Capture the cell that displays the provided text and extract its [x, y] central coordinate. 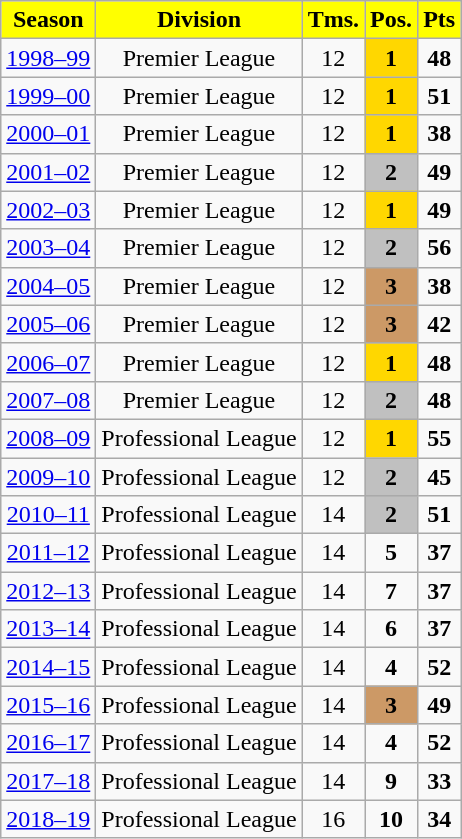
2013–14 [48, 629]
Tms. [333, 20]
1998–99 [48, 58]
45 [440, 477]
2012–13 [48, 591]
2018–19 [48, 819]
Pts [440, 20]
2009–10 [48, 477]
2017–18 [48, 781]
2006–07 [48, 362]
2000–01 [48, 134]
2016–17 [48, 743]
2011–12 [48, 553]
2004–05 [48, 286]
2003–04 [48, 248]
5 [392, 553]
2002–03 [48, 210]
2015–16 [48, 705]
16 [333, 819]
2005–06 [48, 324]
Season [48, 20]
56 [440, 248]
Pos. [392, 20]
2008–09 [48, 438]
2001–02 [48, 172]
6 [392, 629]
7 [392, 591]
Division [199, 20]
1999–00 [48, 96]
55 [440, 438]
2007–08 [48, 400]
10 [392, 819]
2014–15 [48, 667]
34 [440, 819]
2010–11 [48, 515]
42 [440, 324]
33 [440, 781]
9 [392, 781]
